Find where the given text appears and provide that cell's center as [X, Y] coordinate. 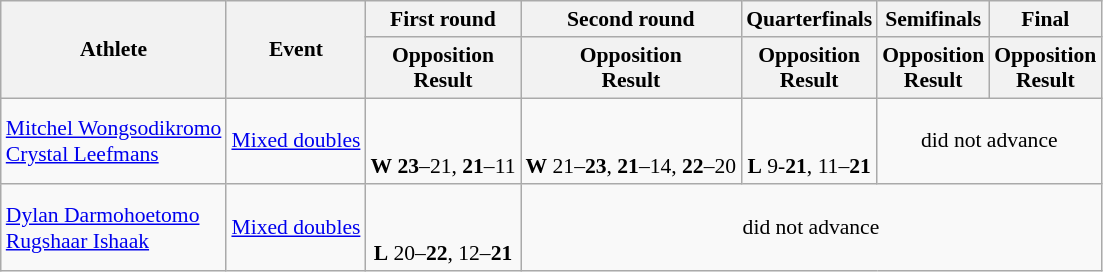
Second round [630, 19]
Mitchel WongsodikromoCrystal Leefmans [114, 142]
Quarterfinals [809, 19]
Final [1045, 19]
Dylan DarmohoetomoRugshaar Ishaak [114, 228]
Event [296, 50]
Athlete [114, 50]
First round [442, 19]
W 23–21, 21–11 [442, 142]
W 21–23, 21–14, 22–20 [630, 142]
L 20–22, 12–21 [442, 228]
Semifinals [933, 19]
L 9-21, 11–21 [809, 142]
